Find where the given text appears and provide that cell's center as (X, Y) coordinate. 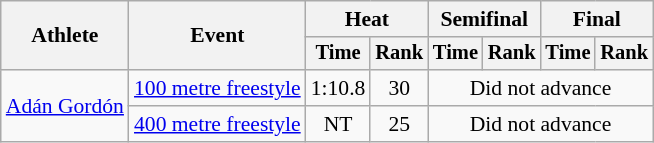
1:10.8 (338, 88)
Final (597, 19)
30 (399, 88)
Adán Gordón (65, 106)
Semifinal (484, 19)
Heat (367, 19)
Athlete (65, 36)
25 (399, 124)
Event (218, 36)
400 metre freestyle (218, 124)
100 metre freestyle (218, 88)
NT (338, 124)
